Return (x, y) of the center of cell containing provided text 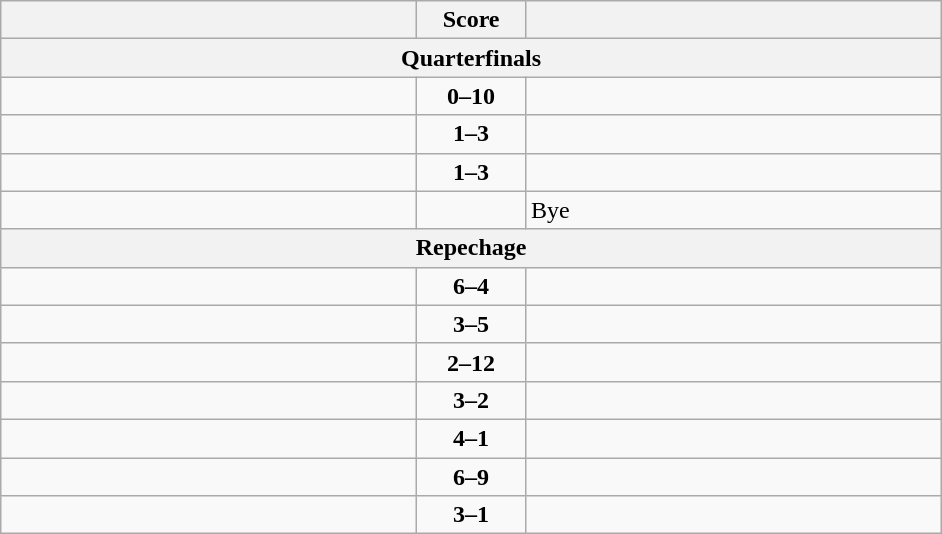
Score (472, 20)
Bye (733, 210)
Quarterfinals (472, 58)
3–1 (472, 515)
Repechage (472, 248)
4–1 (472, 438)
0–10 (472, 96)
2–12 (472, 362)
6–9 (472, 477)
3–2 (472, 400)
3–5 (472, 324)
6–4 (472, 286)
